Extract the (X, Y) coordinate from the center of the cell holding the provided text.  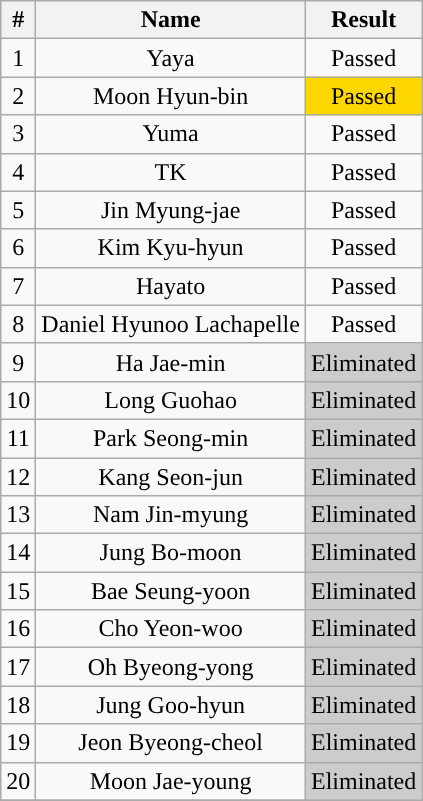
20 (18, 781)
9 (18, 362)
5 (18, 210)
Yaya (171, 58)
Result (363, 20)
7 (18, 286)
Hayato (171, 286)
Name (171, 20)
15 (18, 591)
Kim Kyu-hyun (171, 248)
4 (18, 172)
16 (18, 629)
19 (18, 743)
Jung Goo-hyun (171, 705)
11 (18, 438)
12 (18, 477)
Daniel Hyunoo Lachapelle (171, 324)
18 (18, 705)
14 (18, 553)
10 (18, 400)
Yuma (171, 134)
6 (18, 248)
Moon Hyun-bin (171, 96)
Long Guohao (171, 400)
1 (18, 58)
8 (18, 324)
Nam Jin-myung (171, 515)
13 (18, 515)
Ha Jae-min (171, 362)
Jung Bo-moon (171, 553)
Oh Byeong-yong (171, 667)
Park Seong-min (171, 438)
Jin Myung-jae (171, 210)
Cho Yeon-woo (171, 629)
TK (171, 172)
Moon Jae-young (171, 781)
Kang Seon-jun (171, 477)
# (18, 20)
Bae Seung-yoon (171, 591)
3 (18, 134)
17 (18, 667)
Jeon Byeong-cheol (171, 743)
2 (18, 96)
